Scan for the cell matching the given text and deliver its (x, y) coordinate at center. 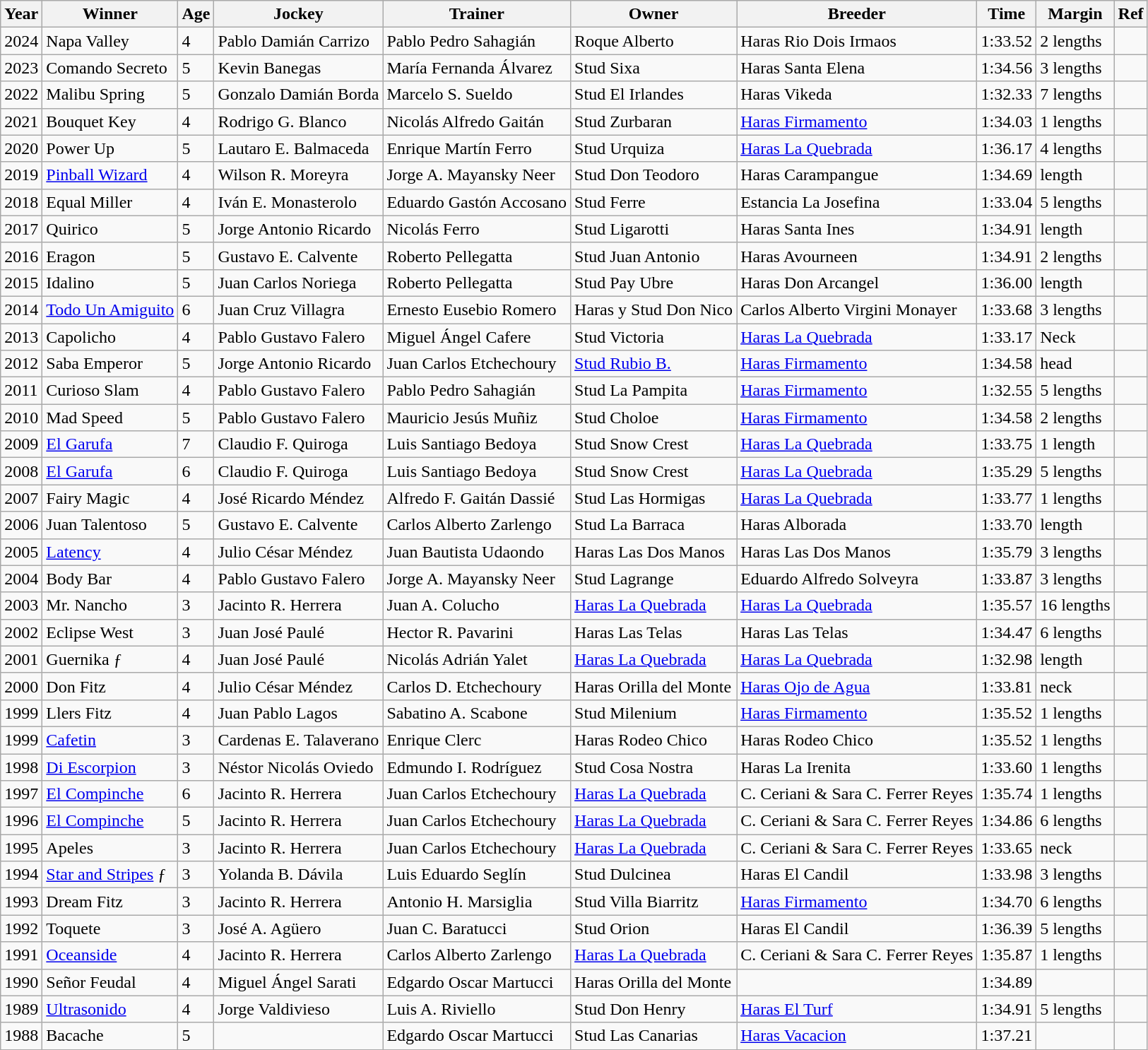
Stud Don Teodoro (654, 175)
Carlos D. Etchechoury (477, 686)
1:34.03 (1007, 122)
7 lengths (1075, 95)
2003 (21, 606)
2000 (21, 686)
Haras Vacacion (857, 1036)
Stud La Pampita (654, 391)
2015 (21, 283)
Lautaro E. Balmaceda (298, 148)
2014 (21, 309)
2013 (21, 337)
16 lengths (1075, 606)
José Ricardo Méndez (298, 498)
1:35.87 (1007, 955)
Sabatino A. Scabone (477, 713)
1:33.17 (1007, 337)
2005 (21, 552)
1:33.98 (1007, 875)
Edmundo I. Rodríguez (477, 767)
Equal Miller (110, 202)
Roque Alberto (654, 41)
1997 (21, 794)
Antonio H. Marsiglia (477, 902)
Haras Rio Dois Irmaos (857, 41)
Haras Alborada (857, 525)
1991 (21, 955)
Stud Orion (654, 928)
Llers Fitz (110, 713)
1992 (21, 928)
1:36.17 (1007, 148)
2019 (21, 175)
Stud Don Henry (654, 1009)
1:33.77 (1007, 498)
2024 (21, 41)
1:33.65 (1007, 848)
Alfredo F. Gaitán Dassié (477, 498)
María Fernanda Álvarez (477, 68)
Haras El Turf (857, 1009)
Eragon (110, 256)
Time (1007, 14)
Bouquet Key (110, 122)
1:35.74 (1007, 794)
Todo Un Amiguito (110, 309)
Stud Lagrange (654, 579)
1988 (21, 1036)
Capolicho (110, 337)
1:35.29 (1007, 471)
1:34.56 (1007, 68)
Rodrigo G. Blanco (298, 122)
Carlos Alberto Virgini Monayer (857, 309)
Haras Santa Elena (857, 68)
Stud Milenium (654, 713)
Winner (110, 14)
Luis Eduardo Seglín (477, 875)
Jockey (298, 14)
1996 (21, 821)
Eduardo Alfredo Solveyra (857, 579)
Estancia La Josefina (857, 202)
Toquete (110, 928)
1990 (21, 982)
Hector R. Pavarini (477, 632)
Fairy Magic (110, 498)
Cafetin (110, 740)
2016 (21, 256)
Stud El Irlandes (654, 95)
Stud La Barraca (654, 525)
1:33.81 (1007, 686)
1:33.87 (1007, 579)
1995 (21, 848)
Stud Las Hormigas (654, 498)
Haras Vikeda (857, 95)
Di Escorpion (110, 767)
Haras Santa Ines (857, 229)
Haras Avourneen (857, 256)
Wilson R. Moreyra (298, 175)
Néstor Nicolás Oviedo (298, 767)
2010 (21, 418)
Malibu Spring (110, 95)
1:36.39 (1007, 928)
Year (21, 14)
Stud Sixa (654, 68)
Age (196, 14)
Juan Bautista Udaondo (477, 552)
2012 (21, 364)
1998 (21, 767)
Margin (1075, 14)
Ref (1130, 14)
Miguel Ángel Cafere (477, 337)
1 length (1075, 444)
2022 (21, 95)
Stud Cosa Nostra (654, 767)
2021 (21, 122)
Latency (110, 552)
2006 (21, 525)
Mauricio Jesús Muñiz (477, 418)
Comando Secreto (110, 68)
Stud Rubio B. (654, 364)
Nicolás Alfredo Gaitán (477, 122)
Bacache (110, 1036)
Haras Don Arcangel (857, 283)
Stud Victoria (654, 337)
2008 (21, 471)
1:35.57 (1007, 606)
Napa Valley (110, 41)
1:34.89 (1007, 982)
Neck (1075, 337)
Apeles (110, 848)
Haras La Irenita (857, 767)
2017 (21, 229)
Body Bar (110, 579)
1:32.98 (1007, 659)
Haras y Stud Don Nico (654, 309)
Juan A. Colucho (477, 606)
Enrique Martín Ferro (477, 148)
Oceanside (110, 955)
1:34.70 (1007, 902)
Yolanda B. Dávila (298, 875)
1:36.00 (1007, 283)
2018 (21, 202)
2009 (21, 444)
Pablo Damián Carrizo (298, 41)
Luis A. Riviello (477, 1009)
Guernika ƒ (110, 659)
Breeder (857, 14)
Eclipse West (110, 632)
Nicolás Ferro (477, 229)
2011 (21, 391)
Owner (654, 14)
Cardenas E. Talaverano (298, 740)
Kevin Banegas (298, 68)
7 (196, 444)
Stud Dulcinea (654, 875)
Eduardo Gastón Accosano (477, 202)
Juan Talentoso (110, 525)
Stud Ferre (654, 202)
head (1075, 364)
Star and Stripes ƒ (110, 875)
Jorge Valdivieso (298, 1009)
Señor Feudal (110, 982)
Mr. Nancho (110, 606)
Dream Fitz (110, 902)
1:33.75 (1007, 444)
Stud Las Canarias (654, 1036)
Trainer (477, 14)
Marcelo S. Sueldo (477, 95)
Ernesto Eusebio Romero (477, 309)
1989 (21, 1009)
Nicolás Adrián Yalet (477, 659)
Stud Zurbaran (654, 122)
1:37.21 (1007, 1036)
2001 (21, 659)
Quirico (110, 229)
Stud Urquiza (654, 148)
Juan Pablo Lagos (298, 713)
Haras Ojo de Agua (857, 686)
Saba Emperor (110, 364)
1:33.52 (1007, 41)
1:32.33 (1007, 95)
1:34.47 (1007, 632)
Ultrasonido (110, 1009)
1:33.04 (1007, 202)
Curioso Slam (110, 391)
Stud Ligarotti (654, 229)
Haras Carampangue (857, 175)
Stud Villa Biarritz (654, 902)
1994 (21, 875)
1:33.68 (1007, 309)
1:35.79 (1007, 552)
Enrique Clerc (477, 740)
2002 (21, 632)
2007 (21, 498)
1993 (21, 902)
Iván E. Monasterolo (298, 202)
1:34.86 (1007, 821)
1:34.69 (1007, 175)
1:33.60 (1007, 767)
Juan Cruz Villagra (298, 309)
Power Up (110, 148)
Juan Carlos Noriega (298, 283)
4 lengths (1075, 148)
2004 (21, 579)
1:33.70 (1007, 525)
Pinball Wizard (110, 175)
2020 (21, 148)
José A. Agüero (298, 928)
Stud Choloe (654, 418)
Stud Pay Ubre (654, 283)
Stud Juan Antonio (654, 256)
Gonzalo Damián Borda (298, 95)
Juan C. Baratucci (477, 928)
Miguel Ángel Sarati (298, 982)
2023 (21, 68)
Mad Speed (110, 418)
Idalino (110, 283)
1:32.55 (1007, 391)
Don Fitz (110, 686)
